Search for the cell housing the specified text and yield its [X, Y] center coordinate. 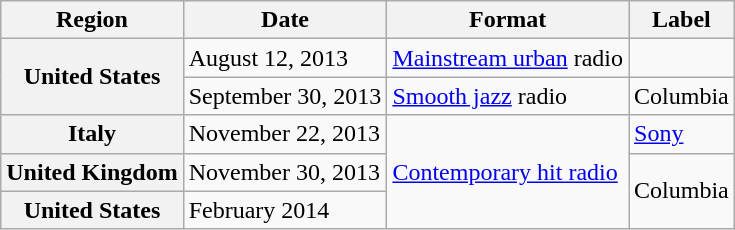
Contemporary hit radio [508, 172]
Region [92, 20]
August 12, 2013 [285, 58]
Format [508, 20]
Sony [682, 134]
Italy [92, 134]
February 2014 [285, 210]
September 30, 2013 [285, 96]
Date [285, 20]
United Kingdom [92, 172]
Mainstream urban radio [508, 58]
Label [682, 20]
Smooth jazz radio [508, 96]
November 22, 2013 [285, 134]
November 30, 2013 [285, 172]
